Scan for the cell matching the given text and deliver its [X, Y] coordinate at center. 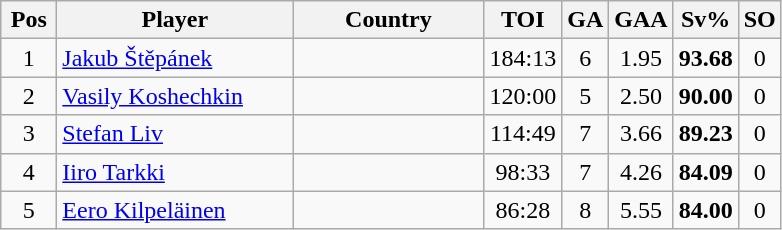
4.26 [641, 172]
GAA [641, 20]
Stefan Liv [175, 134]
Eero Kilpeläinen [175, 210]
Sv% [706, 20]
TOI [523, 20]
98:33 [523, 172]
86:28 [523, 210]
3 [29, 134]
120:00 [523, 96]
114:49 [523, 134]
SO [760, 20]
89.23 [706, 134]
8 [586, 210]
90.00 [706, 96]
6 [586, 58]
184:13 [523, 58]
84.00 [706, 210]
93.68 [706, 58]
Player [175, 20]
3.66 [641, 134]
2.50 [641, 96]
2 [29, 96]
Pos [29, 20]
4 [29, 172]
84.09 [706, 172]
Jakub Štěpánek [175, 58]
1 [29, 58]
Iiro Tarkki [175, 172]
1.95 [641, 58]
GA [586, 20]
Country [388, 20]
5.55 [641, 210]
Vasily Koshechkin [175, 96]
